Return [x, y] of the center of cell containing provided text 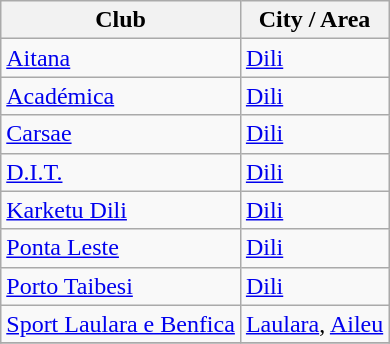
Porto Taibesi [121, 286]
Sport Laulara e Benfica [121, 324]
Karketu Dili [121, 210]
D.I.T. [121, 172]
Aitana [121, 58]
Laulara, Aileu [314, 324]
City / Area [314, 20]
Club [121, 20]
Académica [121, 96]
Carsae [121, 134]
Ponta Leste [121, 248]
